Pinpoint the cell where the given text exists, returning its [X, Y] midpoint coordinate. 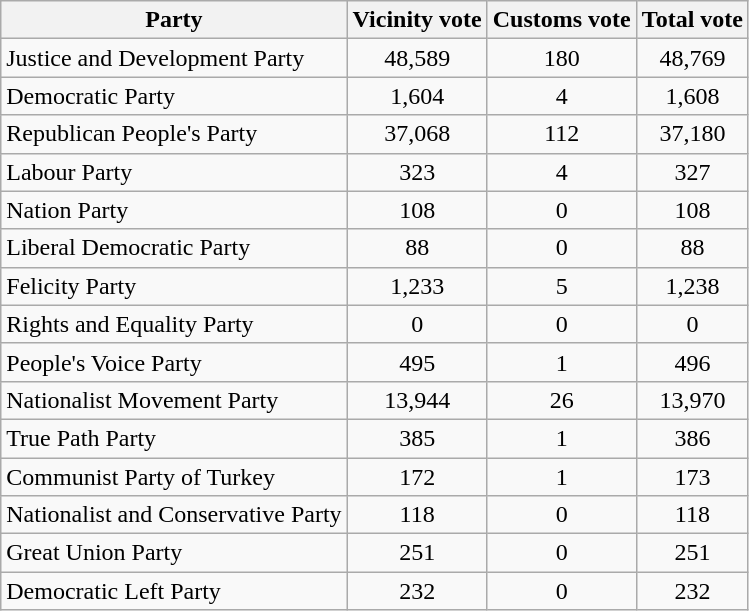
26 [562, 400]
Justice and Development Party [174, 58]
Nationalist and Conservative Party [174, 515]
5 [562, 286]
Customs vote [562, 20]
323 [417, 172]
1,604 [417, 96]
1,233 [417, 286]
Total vote [692, 20]
Nationalist Movement Party [174, 400]
Democratic Party [174, 96]
1,238 [692, 286]
True Path Party [174, 438]
386 [692, 438]
112 [562, 134]
Great Union Party [174, 553]
Vicinity vote [417, 20]
Liberal Democratic Party [174, 248]
Nation Party [174, 210]
13,944 [417, 400]
37,068 [417, 134]
327 [692, 172]
37,180 [692, 134]
496 [692, 362]
Party [174, 20]
385 [417, 438]
180 [562, 58]
172 [417, 477]
Felicity Party [174, 286]
Communist Party of Turkey [174, 477]
13,970 [692, 400]
48,769 [692, 58]
495 [417, 362]
Labour Party [174, 172]
48,589 [417, 58]
1,608 [692, 96]
Democratic Left Party [174, 591]
People's Voice Party [174, 362]
173 [692, 477]
Rights and Equality Party [174, 324]
Republican People's Party [174, 134]
